From the cell containing the given text, extract its center point as [x, y] coordinate. 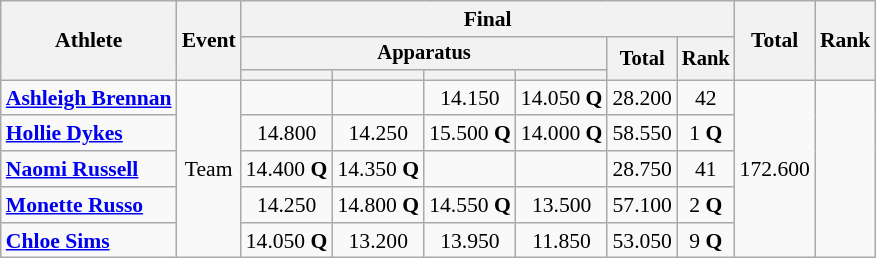
14.350 Q [378, 169]
14.150 [470, 98]
Event [209, 40]
Ashleigh Brennan [89, 98]
Team [209, 169]
13.500 [562, 205]
2 Q [706, 205]
28.750 [642, 169]
41 [706, 169]
14.550 Q [470, 205]
14.400 Q [287, 169]
28.200 [642, 98]
14.050 Q [562, 98]
42 [706, 98]
Final [488, 19]
57.100 [642, 205]
14.800 Q [378, 205]
58.550 [642, 134]
14.800 [287, 134]
Apparatus [424, 54]
Athlete [89, 40]
Monette Russo [89, 205]
Hollie Dykes [89, 134]
14.000 Q [562, 134]
1 Q [706, 134]
Naomi Russell [89, 169]
15.500 Q [470, 134]
172.600 [775, 169]
